Search for the cell housing the specified text and yield its (x, y) center coordinate. 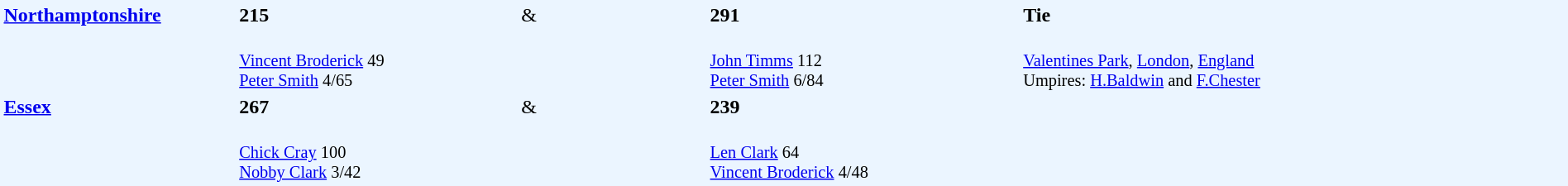
Vincent Broderick 49 Peter Smith 4/65 (378, 61)
239 (864, 107)
Northamptonshire (119, 47)
Tie (1293, 15)
291 (864, 15)
215 (378, 15)
267 (378, 107)
John Timms 112 Peter Smith 6/84 (864, 61)
Valentines Park, London, England Umpires: H.Baldwin and F.Chester (1293, 107)
Chick Cray 100 Nobby Clark 3/42 (378, 152)
Essex (119, 139)
Len Clark 64 Vincent Broderick 4/48 (864, 152)
